For the text-containing cell, return its midpoint in [x, y] coordinate format. 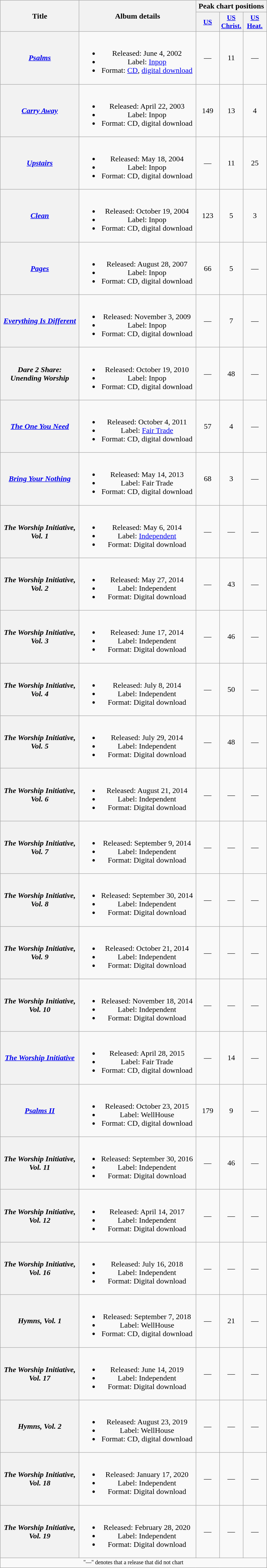
Released: July 29, 2014Label: IndependentFormat: Digital download [138, 742]
Released: January 17, 2020Label: IndependentFormat: Digital download [138, 1479]
Bring Your Nothing [40, 479]
Released: June 14, 2019Label: IndependentFormat: Digital download [138, 1374]
The Worship Initiative, Vol. 18 [40, 1479]
The Worship Initiative, Vol. 19 [40, 1532]
The Worship Initiative, Vol. 7 [40, 847]
179 [208, 1110]
Psalms [40, 58]
14 [231, 1058]
Everything Is Different [40, 321]
Released: November 18, 2014Label: IndependentFormat: Digital download [138, 1005]
The Worship Initiative, Vol. 11 [40, 1163]
50 [231, 689]
Released: September 30, 2014Label: IndependentFormat: Digital download [138, 900]
Released: October 19, 2010Label: InpopFormat: CD, digital download [138, 374]
The Worship Initiative, Vol. 4 [40, 689]
13 [231, 110]
Released: April 14, 2017Label: IndependentFormat: Digital download [138, 1215]
The Worship Initiative, Vol. 1 [40, 532]
US [208, 22]
149 [208, 110]
Released: May 27, 2014Label: IndependentFormat: Digital download [138, 584]
The Worship Initiative [40, 1058]
The Worship Initiative, Vol. 3 [40, 637]
Released: April 22, 2003Label: InpopFormat: CD, digital download [138, 110]
Carry Away [40, 110]
USChrist. [231, 22]
66 [208, 268]
Released: October 23, 2015Label: WellHouseFormat: CD, digital download [138, 1110]
25 [255, 163]
Album details [138, 16]
57 [208, 426]
Released: October 19, 2004Label: InpopFormat: CD, digital download [138, 215]
21 [231, 1321]
Psalms II [40, 1110]
Released: October 21, 2014Label: IndependentFormat: Digital download [138, 953]
The Worship Initiative, Vol. 16 [40, 1268]
Title [40, 16]
Clean [40, 215]
Released: September 9, 2014Label: IndependentFormat: Digital download [138, 847]
Released: October 4, 2011Label: Fair TradeFormat: CD, digital download [138, 426]
Released: August 21, 2014Label: IndependentFormat: Digital download [138, 795]
USHeat. [255, 22]
Released: June 17, 2014Label: IndependentFormat: Digital download [138, 637]
The One You Need [40, 426]
Released: September 7, 2018Label: WellHouseFormat: CD, digital download [138, 1321]
Released: August 23, 2019Label: WellHouseFormat: CD, digital download [138, 1427]
Released: February 28, 2020Label: IndependentFormat: Digital download [138, 1532]
Released: July 16, 2018Label: IndependentFormat: Digital download [138, 1268]
Released: September 30, 2016Label: IndependentFormat: Digital download [138, 1163]
43 [231, 584]
Released: November 3, 2009Label: InpopFormat: CD, digital download [138, 321]
Pages [40, 268]
Peak chart positions [231, 6]
"—" denotes that a release that did not chart [133, 1563]
Released: July 8, 2014Label: IndependentFormat: Digital download [138, 689]
Released: August 28, 2007Label: InpopFormat: CD, digital download [138, 268]
The Worship Initiative, Vol. 2 [40, 584]
Released: May 14, 2013Label: Fair TradeFormat: CD, digital download [138, 479]
Dare 2 Share: Unending Worship [40, 374]
Released: May 6, 2014Label: IndependentFormat: Digital download [138, 532]
Released: April 28, 2015Label: Fair TradeFormat: CD, digital download [138, 1058]
Released: May 18, 2004Label: InpopFormat: CD, digital download [138, 163]
Hymns, Vol. 1 [40, 1321]
The Worship Initiative, Vol. 17 [40, 1374]
The Worship Initiative, Vol. 8 [40, 900]
7 [231, 321]
Upstairs [40, 163]
The Worship Initiative, Vol. 6 [40, 795]
123 [208, 215]
9 [231, 1110]
The Worship Initiative, Vol. 9 [40, 953]
The Worship Initiative, Vol. 5 [40, 742]
The Worship Initiative, Vol. 10 [40, 1005]
Released: June 4, 2002Label: InpopFormat: CD, digital download [138, 58]
68 [208, 479]
The Worship Initiative, Vol. 12 [40, 1215]
Hymns, Vol. 2 [40, 1427]
